Pinpoint the cell where the given text exists, returning its (X, Y) midpoint coordinate. 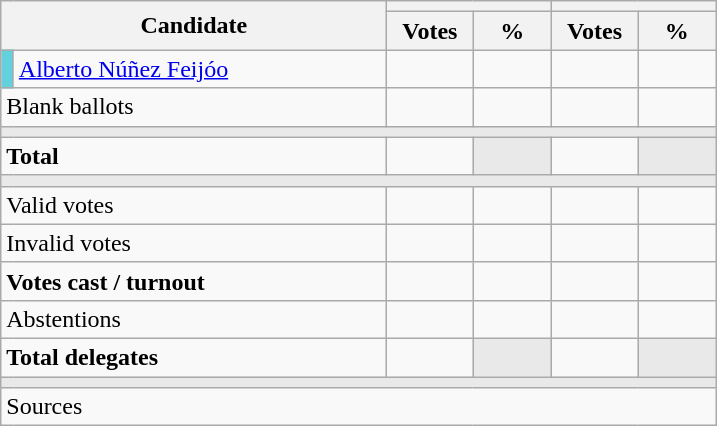
Invalid votes (194, 243)
Valid votes (194, 205)
Abstentions (194, 319)
Sources (358, 407)
Total delegates (194, 357)
Votes cast / turnout (194, 281)
Total (194, 156)
Alberto Núñez Feijóo (200, 69)
Candidate (194, 26)
Blank ballots (194, 107)
